Detect which cell encompasses the target text, then output its (X, Y) center coordinate. 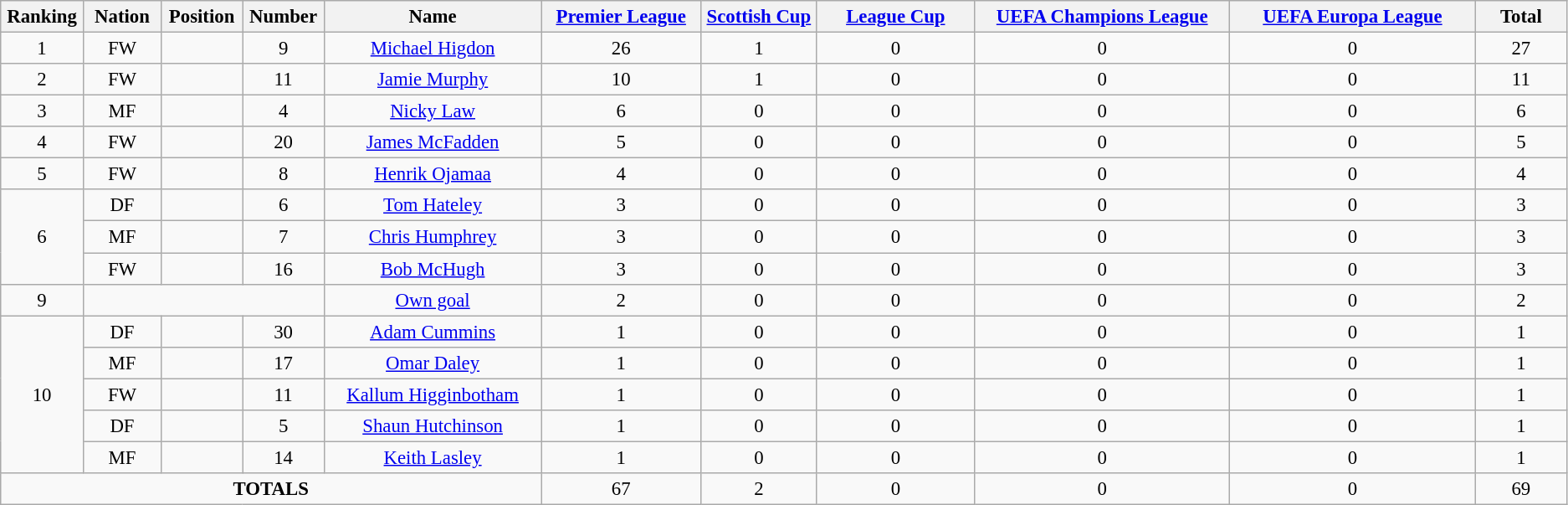
27 (1521, 49)
Tom Hateley (432, 205)
67 (621, 489)
Shaun Hutchinson (432, 426)
Kallum Higginbotham (432, 394)
UEFA Europa League (1352, 17)
Henrik Ojamaa (432, 174)
Number (284, 17)
69 (1521, 489)
8 (284, 174)
Adam Cummins (432, 332)
Nicky Law (432, 111)
Name (432, 17)
20 (284, 142)
Premier League (621, 17)
Keith Lasley (432, 457)
Bob McHugh (432, 269)
League Cup (895, 17)
17 (284, 363)
Michael Higdon (432, 49)
Jamie Murphy (432, 80)
Total (1521, 17)
16 (284, 269)
30 (284, 332)
26 (621, 49)
7 (284, 237)
14 (284, 457)
Scottish Cup (759, 17)
Ranking (42, 17)
Own goal (432, 300)
UEFA Champions League (1103, 17)
Chris Humphrey (432, 237)
TOTALS (271, 489)
Omar Daley (432, 363)
Nation (122, 17)
James McFadden (432, 142)
Position (202, 17)
